Find where the given text appears and provide that cell's center as [x, y] coordinate. 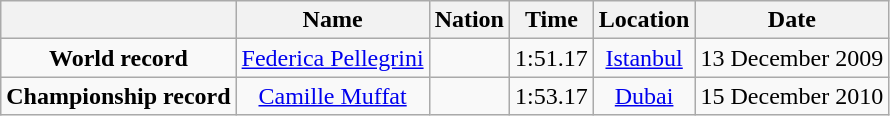
Camille Muffat [332, 96]
Nation [469, 20]
15 December 2010 [792, 96]
1:51.17 [552, 58]
Date [792, 20]
Time [552, 20]
Istanbul [644, 58]
1:53.17 [552, 96]
Championship record [118, 96]
Dubai [644, 96]
World record [118, 58]
Federica Pellegrini [332, 58]
Name [332, 20]
13 December 2009 [792, 58]
Location [644, 20]
